From the cell containing the given text, extract its center point as [x, y] coordinate. 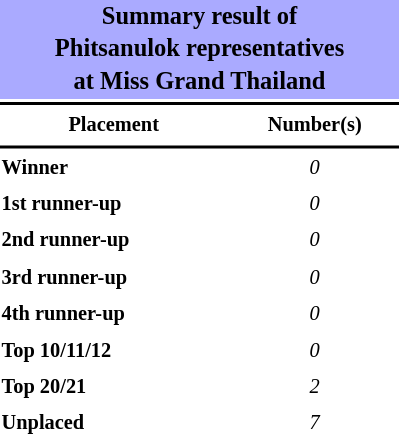
2nd runner-up [114, 241]
1st runner-up [114, 204]
Summary result ofPhitsanulok representativesat Miss Grand Thailand [200, 50]
Winner [114, 168]
Number(s) [314, 125]
Placement [114, 125]
4th runner-up [114, 314]
3rd runner-up [114, 278]
Top 20/21 [114, 387]
2 [314, 387]
Top 10/11/12 [114, 351]
